Return (X, Y) of the center of cell containing provided text 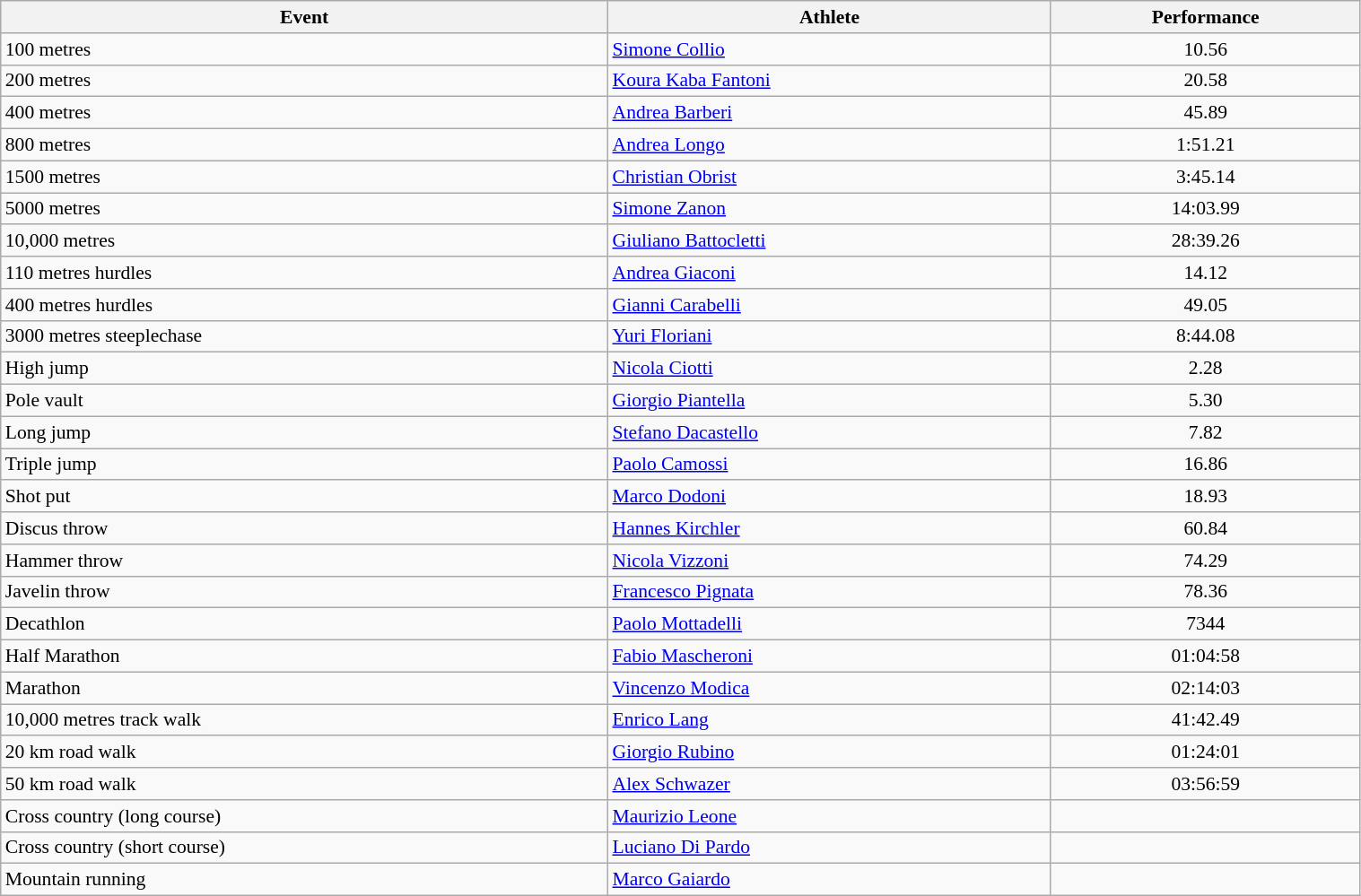
Andrea Barberi (829, 113)
1500 metres (305, 177)
Half Marathon (305, 657)
20.58 (1206, 81)
Stefano Dacastello (829, 432)
Simone Zanon (829, 209)
Hammer throw (305, 561)
01:04:58 (1206, 657)
Paolo Mottadelli (829, 624)
45.89 (1206, 113)
Mountain running (305, 880)
Javelin throw (305, 592)
02:14:03 (1206, 688)
3000 metres steeplechase (305, 336)
Cross country (short course) (305, 848)
Marco Gaiardo (829, 880)
74.29 (1206, 561)
Athlete (829, 17)
Marco Dodoni (829, 497)
Simone Collio (829, 49)
8:44.08 (1206, 336)
14:03.99 (1206, 209)
110 metres hurdles (305, 273)
Yuri Floriani (829, 336)
Shot put (305, 497)
Luciano Di Pardo (829, 848)
Paolo Camossi (829, 465)
Nicola Vizzoni (829, 561)
Long jump (305, 432)
Marathon (305, 688)
Decathlon (305, 624)
14.12 (1206, 273)
41:42.49 (1206, 720)
5.30 (1206, 401)
400 metres (305, 113)
Christian Obrist (829, 177)
Maurizio Leone (829, 816)
800 metres (305, 145)
400 metres hurdles (305, 305)
Cross country (long course) (305, 816)
01:24:01 (1206, 752)
2.28 (1206, 369)
Gianni Carabelli (829, 305)
Event (305, 17)
49.05 (1206, 305)
03:56:59 (1206, 784)
Pole vault (305, 401)
20 km road walk (305, 752)
7344 (1206, 624)
10,000 metres (305, 241)
Vincenzo Modica (829, 688)
Andrea Giaconi (829, 273)
10.56 (1206, 49)
28:39.26 (1206, 241)
Giorgio Piantella (829, 401)
Hannes Kirchler (829, 528)
1:51.21 (1206, 145)
7.82 (1206, 432)
200 metres (305, 81)
Enrico Lang (829, 720)
Alex Schwazer (829, 784)
3:45.14 (1206, 177)
100 metres (305, 49)
10,000 metres track walk (305, 720)
Koura Kaba Fantoni (829, 81)
Giuliano Battocletti (829, 241)
Andrea Longo (829, 145)
50 km road walk (305, 784)
18.93 (1206, 497)
60.84 (1206, 528)
Francesco Pignata (829, 592)
Discus throw (305, 528)
Fabio Mascheroni (829, 657)
Giorgio Rubino (829, 752)
Performance (1206, 17)
High jump (305, 369)
5000 metres (305, 209)
Nicola Ciotti (829, 369)
78.36 (1206, 592)
16.86 (1206, 465)
Triple jump (305, 465)
